Detect which cell encompasses the target text, then output its (x, y) center coordinate. 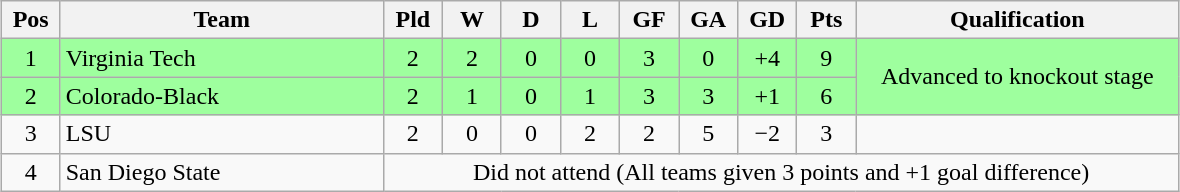
5 (708, 134)
Qualification (1018, 20)
GF (650, 20)
L (590, 20)
+4 (768, 58)
6 (826, 96)
W (472, 20)
−2 (768, 134)
Pos (30, 20)
Team (222, 20)
GD (768, 20)
9 (826, 58)
LSU (222, 134)
D (530, 20)
Pts (826, 20)
GA (708, 20)
4 (30, 172)
Pld (412, 20)
Did not attend (All teams given 3 points and +1 goal difference) (781, 172)
Colorado-Black (222, 96)
Virginia Tech (222, 58)
+1 (768, 96)
San Diego State (222, 172)
Advanced to knockout stage (1018, 77)
